Search for the cell housing the specified text and yield its [X, Y] center coordinate. 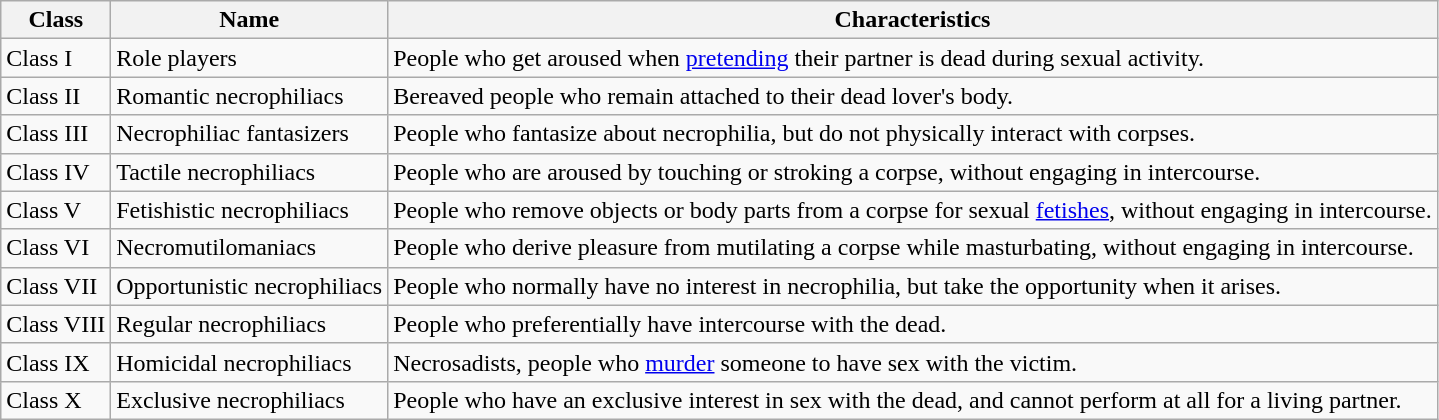
Name [250, 20]
People who normally have no interest in necrophilia, but take the opportunity when it arises. [912, 286]
Class IX [56, 362]
Tactile necrophiliacs [250, 172]
People who preferentially have intercourse with the dead. [912, 324]
Fetishistic necrophiliacs [250, 210]
Role players [250, 58]
Class X [56, 400]
People who remove objects or body parts from a corpse for sexual fetishes, without engaging in intercourse. [912, 210]
Class VII [56, 286]
Characteristics [912, 20]
People who are aroused by touching or stroking a corpse, without engaging in intercourse. [912, 172]
Necrosadists, people who murder someone to have sex with the victim. [912, 362]
Regular necrophiliacs [250, 324]
Class VI [56, 248]
Necrophiliac fantasizers [250, 134]
Necromutilomaniacs [250, 248]
People who have an exclusive interest in sex with the dead, and cannot perform at all for a living partner. [912, 400]
People who fantasize about necrophilia, but do not physically interact with corpses. [912, 134]
Class VIII [56, 324]
Homicidal necrophiliacs [250, 362]
Romantic necrophiliacs [250, 96]
Opportunistic necrophiliacs [250, 286]
People who derive pleasure from mutilating a corpse while masturbating, without engaging in intercourse. [912, 248]
Bereaved people who remain attached to their dead lover's body. [912, 96]
Exclusive necrophiliacs [250, 400]
People who get aroused when pretending their partner is dead during sexual activity. [912, 58]
Class IV [56, 172]
Class II [56, 96]
Class V [56, 210]
Class I [56, 58]
Class III [56, 134]
Class [56, 20]
